Output the [X, Y] coordinate of the center of the cell containing the given text.  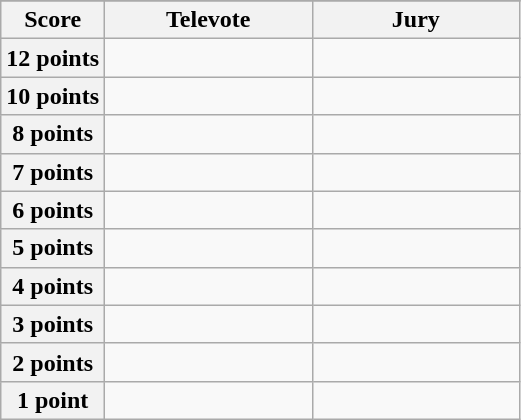
Score [53, 20]
4 points [53, 286]
7 points [53, 172]
Jury [416, 20]
5 points [53, 248]
2 points [53, 362]
8 points [53, 134]
12 points [53, 58]
Televote [209, 20]
1 point [53, 400]
3 points [53, 324]
6 points [53, 210]
10 points [53, 96]
